Capture the cell that displays the provided text and extract its (X, Y) central coordinate. 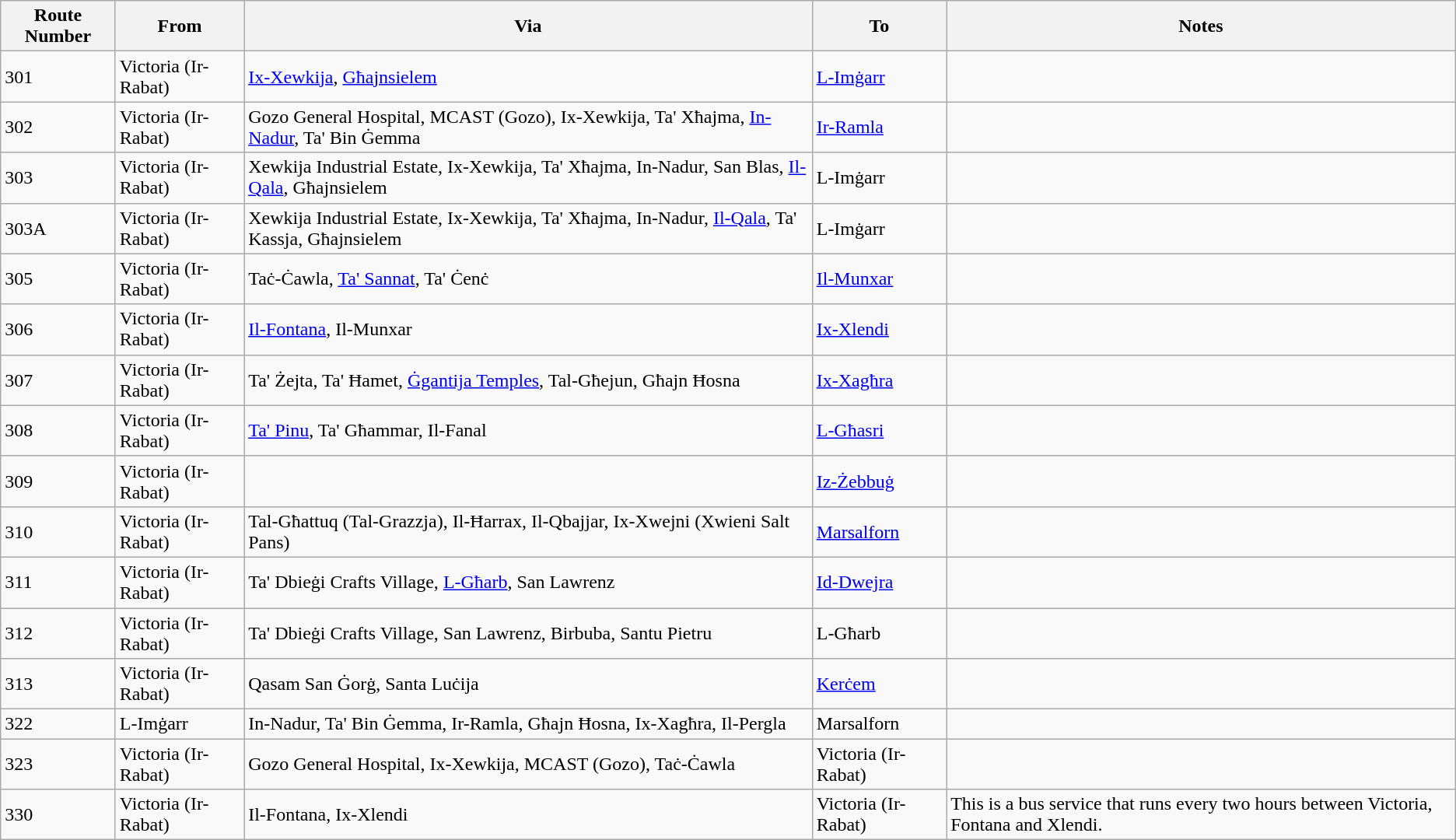
To (879, 26)
323 (58, 764)
Xewkija Industrial Estate, Ix-Xewkija, Ta' Xħajma, In-Nadur, Il-Qala, Ta' Kassja, Għajnsielem (529, 229)
Iz-Żebbuġ (879, 481)
Ta' Żejta, Ta' Ħamet, Ġgantija Temples, Tal-Għejun, Għajn Ħosna (529, 380)
Il-Munxar (879, 278)
In-Nadur, Ta' Bin Ġemma, Ir-Ramla, Għajn Ħosna, Ix-Xagħra, Il-Pergla (529, 724)
Xewkija Industrial Estate, Ix-Xewkija, Ta' Xħajma, In-Nadur, San Blas, Il-Qala, Għajnsielem (529, 177)
306 (58, 330)
Tal-Għattuq (Tal-Grazzja), Il-Ħarrax, Il-Qbajjar, Ix-Xwejni (Xwieni Salt Pans) (529, 532)
303A (58, 229)
312 (58, 633)
Qasam San Ġorġ, Santa Luċija (529, 684)
311 (58, 582)
303 (58, 177)
Ix-Xlendi (879, 330)
Il-Fontana, Ix-Xlendi (529, 815)
Ta' Pinu, Ta' Għammar, Il-Fanal (529, 431)
302 (58, 128)
307 (58, 380)
L-Għarb (879, 633)
309 (58, 481)
Via (529, 26)
Ir-Ramla (879, 128)
Gozo General Hospital, Ix-Xewkija, MCAST (Gozo), Taċ-Ċawla (529, 764)
L-Għasri (879, 431)
Id-Dwejra (879, 582)
313 (58, 684)
310 (58, 532)
308 (58, 431)
Gozo General Hospital, MCAST (Gozo), Ix-Xewkija, Ta' Xħajma, In-Nadur, Ta' Bin Ġemma (529, 128)
Ta' Dbieġi Crafts Village, L-Għarb, San Lawrenz (529, 582)
305 (58, 278)
Taċ-Ċawla, Ta' Sannat, Ta' Ċenċ (529, 278)
Il-Fontana, Il-Munxar (529, 330)
Ix-Xagħra (879, 380)
Kerċem (879, 684)
Ix-Xewkija, Għajnsielem (529, 76)
301 (58, 76)
322 (58, 724)
Notes (1201, 26)
Ta' Dbieġi Crafts Village, San Lawrenz, Birbuba, Santu Pietru (529, 633)
330 (58, 815)
This is a bus service that runs every two hours between Victoria, Fontana and Xlendi. (1201, 815)
From (179, 26)
Route Number (58, 26)
